Detect which cell encompasses the target text, then output its (x, y) center coordinate. 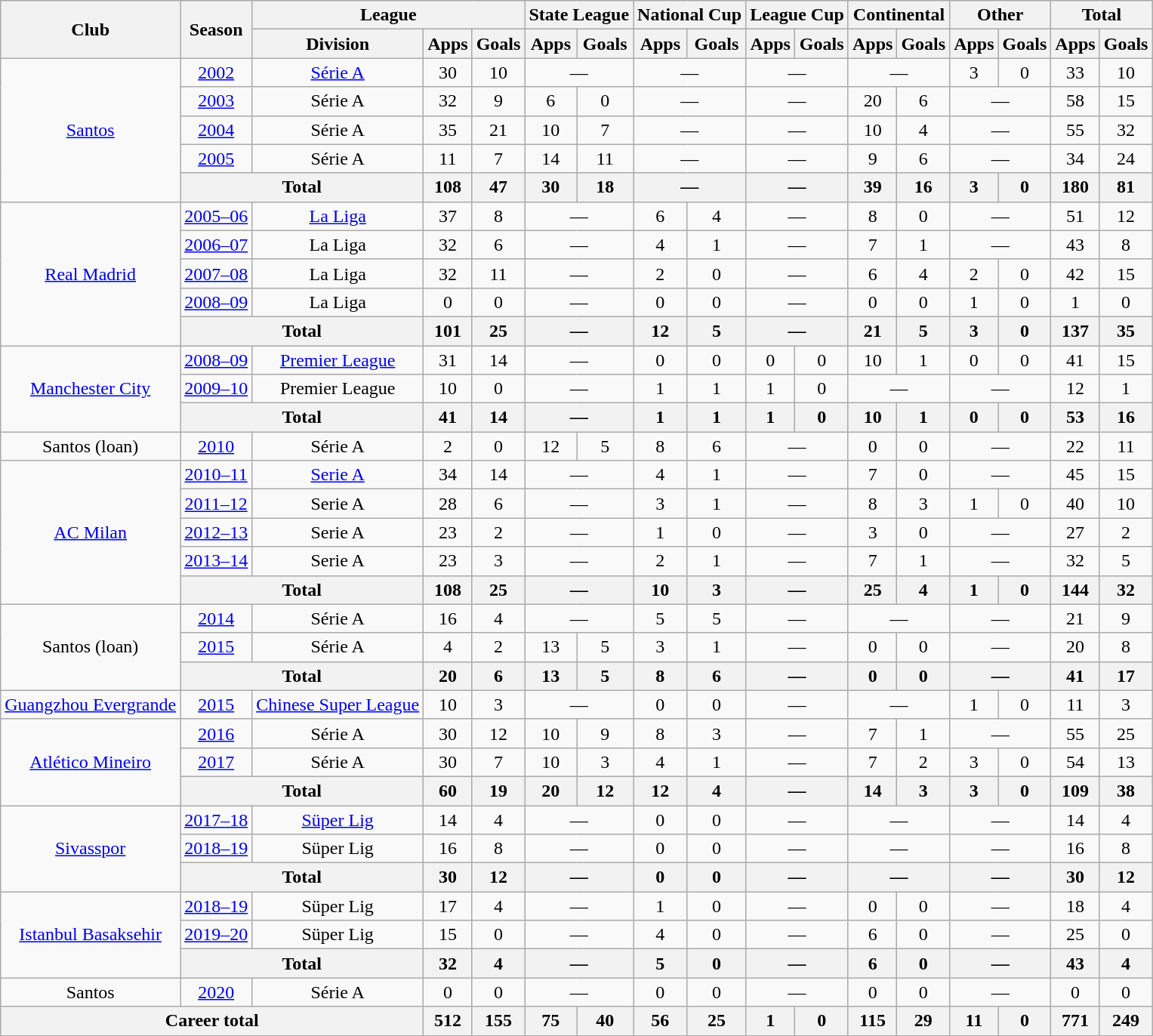
33 (1075, 72)
Season (216, 29)
2003 (216, 101)
Chinese Super League (338, 705)
2017–18 (216, 819)
60 (448, 791)
2006–07 (216, 245)
42 (1075, 273)
Career total (212, 1021)
771 (1075, 1021)
28 (448, 504)
State League (579, 15)
51 (1075, 216)
19 (498, 791)
League Cup (797, 15)
58 (1075, 101)
2013–14 (216, 561)
31 (448, 360)
Istanbul Basaksehir (91, 935)
AC Milan (91, 532)
81 (1126, 187)
Atlético Mineiro (91, 762)
37 (448, 216)
2019–20 (216, 935)
2009–10 (216, 389)
27 (1075, 532)
144 (1075, 590)
53 (1075, 418)
39 (872, 187)
Division (338, 44)
2004 (216, 130)
2010 (216, 446)
2012–13 (216, 532)
29 (923, 1021)
2002 (216, 72)
2017 (216, 762)
56 (661, 1021)
45 (1075, 475)
115 (872, 1021)
2014 (216, 618)
Other (1000, 15)
Guangzhou Evergrande (91, 705)
Club (91, 29)
2007–08 (216, 273)
24 (1126, 159)
22 (1075, 446)
League (388, 15)
2016 (216, 733)
101 (448, 331)
Real Madrid (91, 273)
2011–12 (216, 504)
47 (498, 187)
137 (1075, 331)
155 (498, 1021)
2005 (216, 159)
2005–06 (216, 216)
Sivasspor (91, 848)
54 (1075, 762)
512 (448, 1021)
Manchester City (91, 389)
109 (1075, 791)
180 (1075, 187)
National Cup (690, 15)
2010–11 (216, 475)
75 (551, 1021)
249 (1126, 1021)
2020 (216, 992)
38 (1126, 791)
Continental (899, 15)
